Locate the cell with the specified text and output its [X, Y] center coordinate. 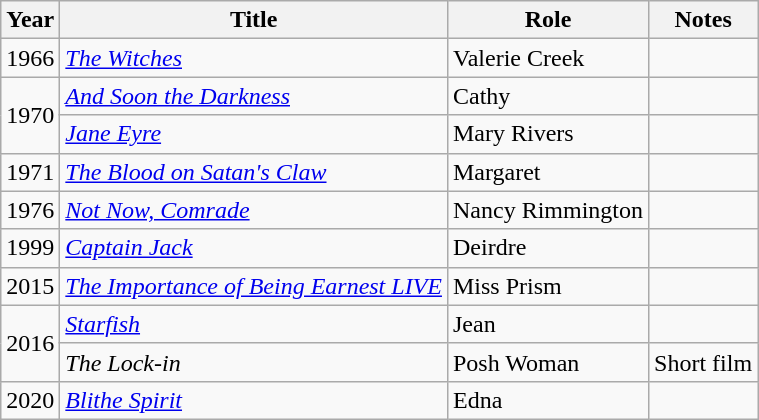
The Blood on Satan's Claw [254, 172]
1976 [30, 210]
Valerie Creek [548, 58]
Role [548, 20]
The Witches [254, 58]
Notes [704, 20]
Short film [704, 362]
1970 [30, 115]
The Lock-in [254, 362]
Edna [548, 400]
Cathy [548, 96]
Year [30, 20]
Posh Woman [548, 362]
2020 [30, 400]
Miss Prism [548, 286]
2015 [30, 286]
Nancy Rimmington [548, 210]
1999 [30, 248]
Deirdre [548, 248]
Title [254, 20]
Jane Eyre [254, 134]
Not Now, Comrade [254, 210]
Mary Rivers [548, 134]
Captain Jack [254, 248]
Jean [548, 324]
1966 [30, 58]
Starfish [254, 324]
The Importance of Being Earnest LIVE [254, 286]
And Soon the Darkness [254, 96]
Blithe Spirit [254, 400]
Margaret [548, 172]
1971 [30, 172]
2016 [30, 343]
